Return (X, Y) of the center of cell containing provided text 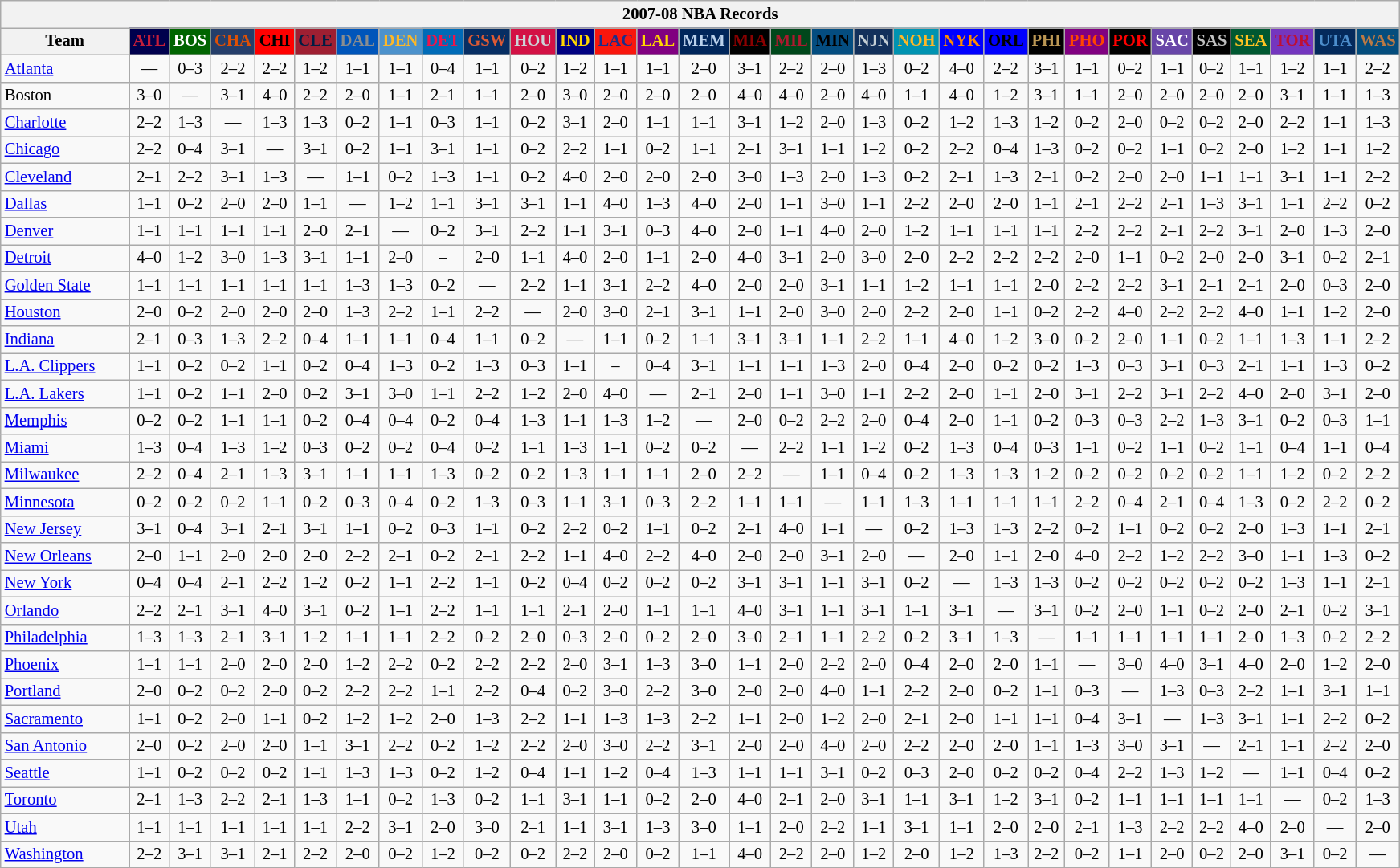
Boston (65, 96)
MIN (833, 41)
LAC (615, 41)
POR (1129, 41)
Dallas (65, 204)
TOR (1292, 41)
Miami (65, 447)
SEA (1251, 41)
Phoenix (65, 664)
DET (443, 41)
MIL (792, 41)
ATL (149, 41)
Memphis (65, 421)
San Antonio (65, 746)
New Jersey (65, 529)
LAL (658, 41)
BOS (190, 41)
New York (65, 583)
Chicago (65, 149)
Seattle (65, 773)
PHI (1047, 41)
Indiana (65, 340)
DAL (358, 41)
L.A. Clippers (65, 366)
NOH (917, 41)
Washington (65, 854)
HOU (533, 41)
GSW (487, 41)
Minnesota (65, 502)
ORL (1006, 41)
2007-08 NBA Records (700, 14)
IND (575, 41)
Sacramento (65, 719)
Orlando (65, 610)
Portland (65, 691)
Atlanta (65, 68)
Cleveland (65, 177)
CHI (275, 41)
DEN (400, 41)
MEM (704, 41)
CLE (315, 41)
NJN (874, 41)
Philadelphia (65, 638)
WAS (1378, 41)
Team (65, 41)
CHA (233, 41)
Milwaukee (65, 475)
Utah (65, 827)
Houston (65, 312)
L.A. Lakers (65, 393)
Charlotte (65, 123)
PHO (1087, 41)
Denver (65, 230)
SAS (1212, 41)
Golden State (65, 285)
NYK (961, 41)
Toronto (65, 800)
MIA (750, 41)
New Orleans (65, 556)
Detroit (65, 258)
UTA (1335, 41)
SAC (1173, 41)
